Provide the [x, y] coordinate of the cell's center where the given text is located.  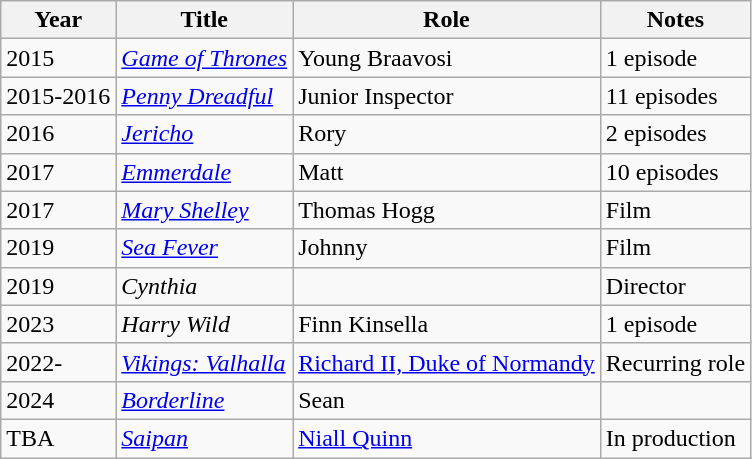
Director [675, 286]
2016 [58, 134]
Role [447, 20]
Matt [447, 172]
Thomas Hogg [447, 210]
Notes [675, 20]
Saipan [204, 438]
Year [58, 20]
Harry Wild [204, 324]
Game of Thrones [204, 58]
2023 [58, 324]
Finn Kinsella [447, 324]
Young Braavosi [447, 58]
Vikings: Valhalla [204, 362]
TBA [58, 438]
Rory [447, 134]
Junior Inspector [447, 96]
Recurring role [675, 362]
Jericho [204, 134]
Mary Shelley [204, 210]
2015 [58, 58]
Niall Quinn [447, 438]
10 episodes [675, 172]
Penny Dreadful [204, 96]
2024 [58, 400]
Richard II, Duke of Normandy [447, 362]
Sea Fever [204, 248]
Cynthia [204, 286]
2015-2016 [58, 96]
Title [204, 20]
Borderline [204, 400]
Emmerdale [204, 172]
Sean [447, 400]
11 episodes [675, 96]
2 episodes [675, 134]
Johnny [447, 248]
2022- [58, 362]
In production [675, 438]
